Locate the cell with the specified text and output its [X, Y] center coordinate. 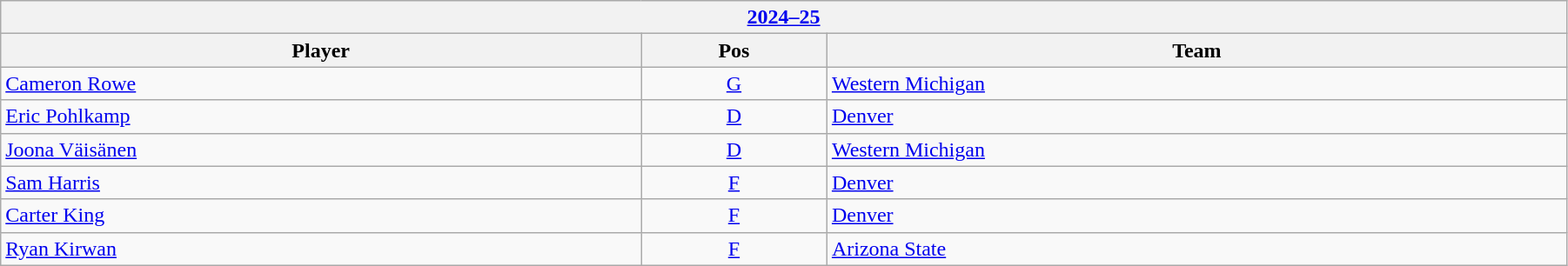
Cameron Rowe [321, 83]
2024–25 [784, 17]
Carter King [321, 216]
G [734, 83]
Team [1196, 50]
Eric Pohlkamp [321, 116]
Arizona State [1196, 249]
Ryan Kirwan [321, 249]
Pos [734, 50]
Sam Harris [321, 183]
Player [321, 50]
Joona Väisänen [321, 150]
